From the cell containing the given text, extract its center point as (X, Y) coordinate. 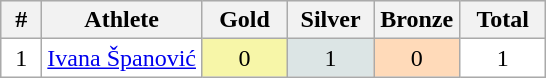
Athlete (122, 20)
Total (503, 20)
# (22, 20)
Ivana Španović (122, 58)
Gold (244, 20)
Silver (331, 20)
Bronze (417, 20)
